Return (X, Y) of the center of cell containing provided text 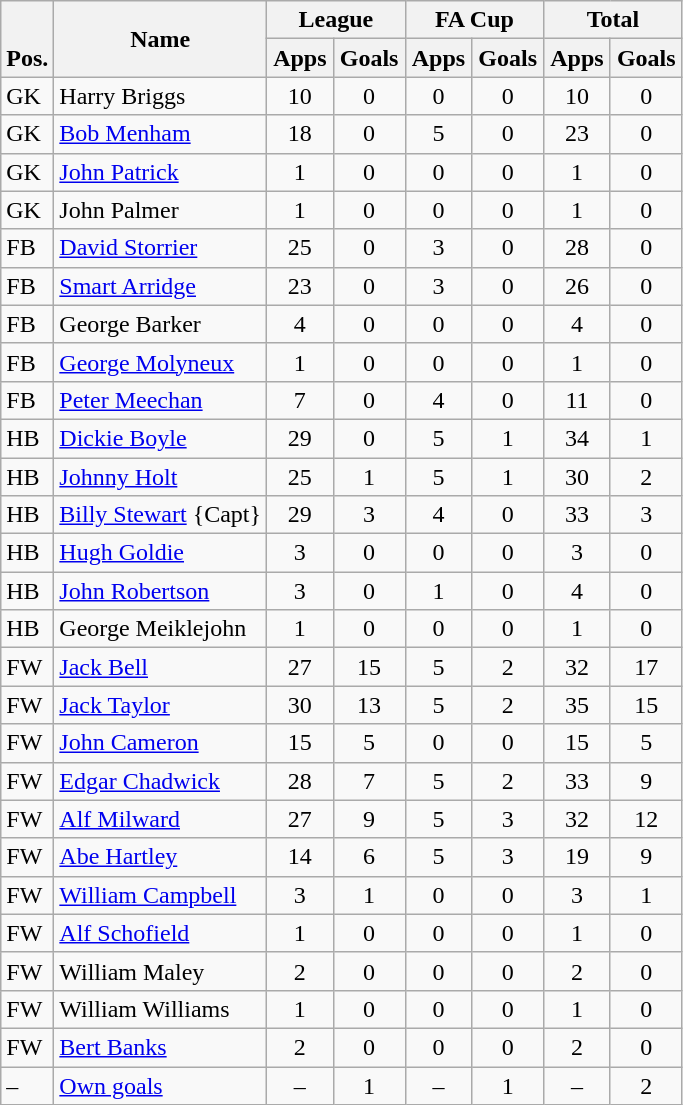
13 (369, 705)
George Molyneux (160, 362)
19 (578, 857)
Alf Milward (160, 819)
League (336, 20)
17 (646, 667)
Own goals (160, 1085)
George Barker (160, 324)
William Maley (160, 971)
Harry Briggs (160, 96)
Jack Taylor (160, 705)
Smart Arridge (160, 286)
26 (578, 286)
David Storrier (160, 248)
Total (614, 20)
John Patrick (160, 172)
Hugh Goldie (160, 553)
Name (160, 39)
William Williams (160, 1009)
14 (300, 857)
Billy Stewart {Capt} (160, 515)
John Robertson (160, 591)
Jack Bell (160, 667)
18 (300, 134)
Pos. (28, 39)
Bert Banks (160, 1047)
Bob Menham (160, 134)
11 (578, 400)
Abe Hartley (160, 857)
Edgar Chadwick (160, 781)
William Campbell (160, 895)
Johnny Holt (160, 477)
John Cameron (160, 743)
FA Cup (474, 20)
George Meiklejohn (160, 629)
35 (578, 705)
Peter Meechan (160, 400)
6 (369, 857)
John Palmer (160, 210)
Dickie Boyle (160, 438)
Alf Schofield (160, 933)
34 (578, 438)
12 (646, 819)
